Pinpoint the cell where the given text exists, returning its [X, Y] midpoint coordinate. 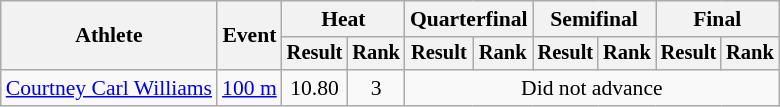
3 [376, 88]
Quarterfinal [469, 19]
Final [718, 19]
Athlete [109, 36]
Did not advance [592, 88]
100 m [250, 88]
Semifinal [594, 19]
Courtney Carl Williams [109, 88]
Heat [344, 19]
Event [250, 36]
10.80 [315, 88]
